Extract the (X, Y) coordinate from the center of the cell holding the provided text.  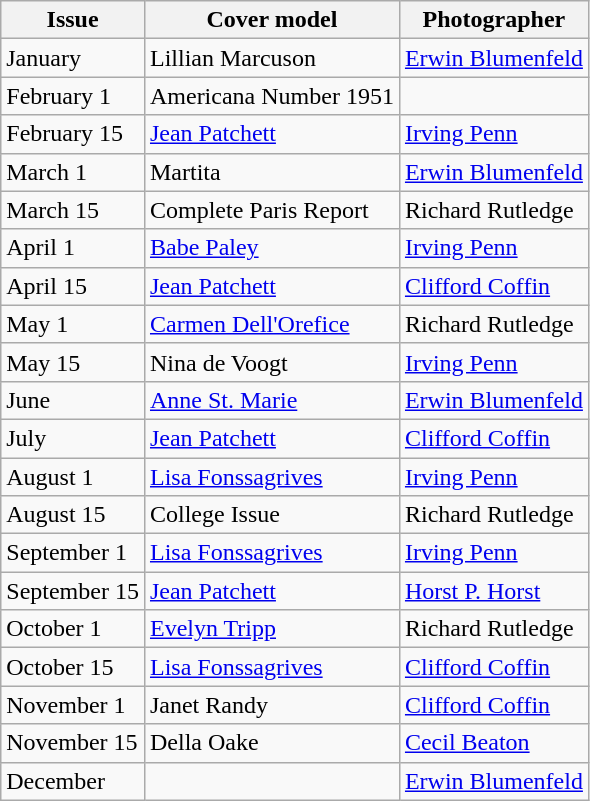
November 15 (73, 743)
Nina de Voogt (272, 362)
September 1 (73, 553)
June (73, 400)
Anne St. Marie (272, 400)
Janet Randy (272, 705)
Carmen Dell'Orefice (272, 324)
August 1 (73, 477)
January (73, 58)
February 1 (73, 96)
Martita (272, 172)
Issue (73, 20)
September 15 (73, 591)
October 1 (73, 629)
August 15 (73, 515)
Della Oake (272, 743)
Cover model (272, 20)
Evelyn Tripp (272, 629)
March 15 (73, 210)
May 15 (73, 362)
College Issue (272, 515)
April 1 (73, 248)
Lillian Marcuson (272, 58)
July (73, 438)
Americana Number 1951 (272, 96)
November 1 (73, 705)
February 15 (73, 134)
Photographer (494, 20)
Horst P. Horst (494, 591)
April 15 (73, 286)
October 15 (73, 667)
March 1 (73, 172)
December (73, 781)
Babe Paley (272, 248)
Complete Paris Report (272, 210)
Cecil Beaton (494, 743)
May 1 (73, 324)
